Find where the given text appears and provide that cell's center as (x, y) coordinate. 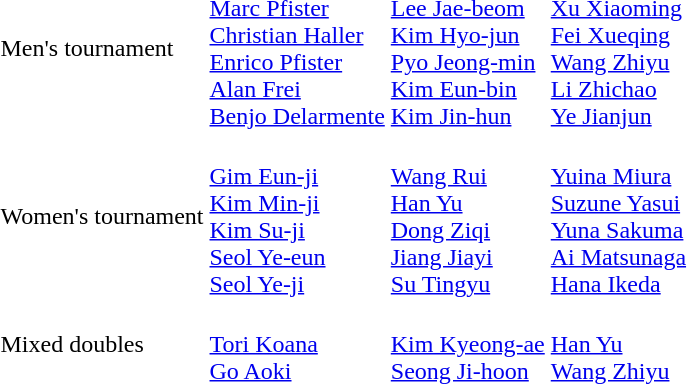
Yuina MiuraSuzune YasuiYuna SakumaAi MatsunagaHana Ikeda (618, 216)
Wang RuiHan YuDong ZiqiJiang JiayiSu Tingyu (468, 216)
Gim Eun-jiKim Min-jiKim Su-jiSeol Ye-eunSeol Ye-ji (297, 216)
